Pinpoint the cell where the given text exists, returning its (x, y) midpoint coordinate. 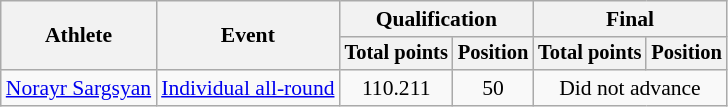
Did not advance (630, 88)
Norayr Sargsyan (78, 88)
Event (248, 36)
Individual all-round (248, 88)
Athlete (78, 36)
Qualification (437, 19)
50 (493, 88)
110.211 (396, 88)
Final (630, 19)
